Scan for the cell matching the given text and deliver its [X, Y] coordinate at center. 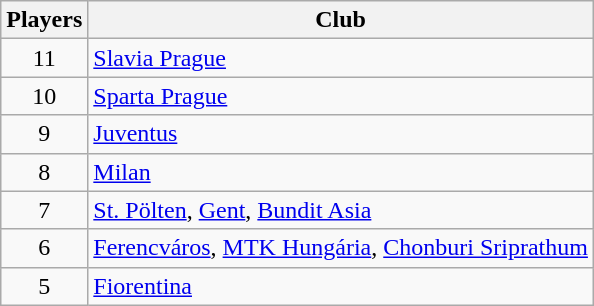
7 [44, 210]
Juventus [341, 134]
Ferencváros, MTK Hungária, Chonburi Sriprathum [341, 248]
11 [44, 58]
9 [44, 134]
6 [44, 248]
Club [341, 20]
Milan [341, 172]
Players [44, 20]
Fiorentina [341, 286]
Sparta Prague [341, 96]
8 [44, 172]
Slavia Prague [341, 58]
5 [44, 286]
St. Pölten, Gent, Bundit Asia [341, 210]
10 [44, 96]
